Pinpoint the cell where the given text exists, returning its (x, y) midpoint coordinate. 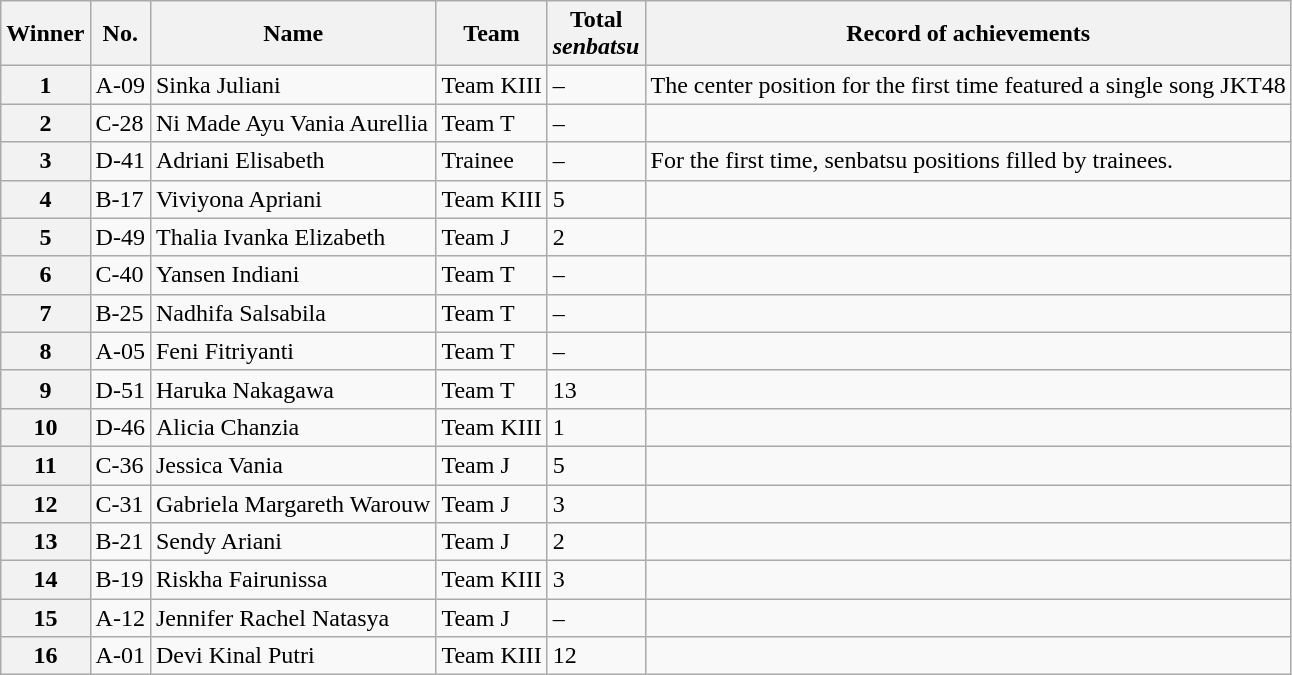
Alicia Chanzia (292, 427)
No. (120, 34)
A-12 (120, 618)
D-51 (120, 389)
Ni Made Ayu Vania Aurellia (292, 123)
6 (46, 275)
4 (46, 199)
D-49 (120, 237)
For the first time, senbatsu positions filled by trainees. (968, 161)
Jennifer Rachel Natasya (292, 618)
9 (46, 389)
7 (46, 313)
15 (46, 618)
C-40 (120, 275)
Viviyona Apriani (292, 199)
16 (46, 656)
C-28 (120, 123)
D-41 (120, 161)
Winner (46, 34)
Haruka Nakagawa (292, 389)
A-01 (120, 656)
Totalsenbatsu (596, 34)
Adriani Elisabeth (292, 161)
B-17 (120, 199)
D-46 (120, 427)
Sinka Juliani (292, 85)
Feni Fitriyanti (292, 351)
Trainee (492, 161)
A-05 (120, 351)
10 (46, 427)
C-31 (120, 503)
Gabriela Margareth Warouw (292, 503)
Team (492, 34)
Jessica Vania (292, 465)
Yansen Indiani (292, 275)
The center position for the first time featured a single song JKT48 (968, 85)
Sendy Ariani (292, 542)
Name (292, 34)
C-36 (120, 465)
8 (46, 351)
11 (46, 465)
B-21 (120, 542)
A-09 (120, 85)
Nadhifa Salsabila (292, 313)
Devi Kinal Putri (292, 656)
B-25 (120, 313)
Record of achievements (968, 34)
Thalia Ivanka Elizabeth (292, 237)
B-19 (120, 580)
Riskha Fairunissa (292, 580)
14 (46, 580)
